Find where the given text appears and provide that cell's center as [X, Y] coordinate. 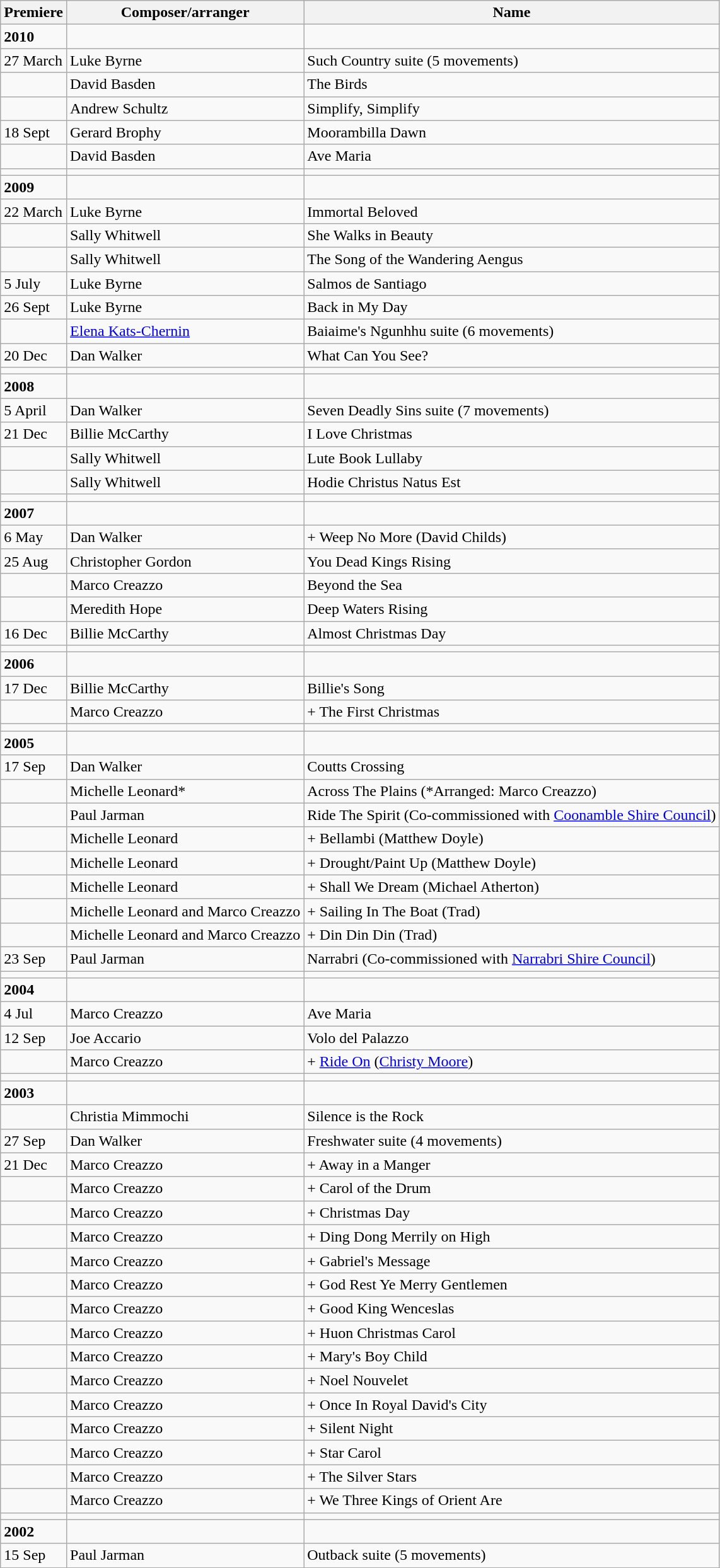
Narrabri (Co-commissioned with Narrabri Shire Council) [512, 959]
Across The Plains (*Arranged: Marco Creazzo) [512, 791]
2004 [34, 990]
Beyond the Sea [512, 585]
2005 [34, 743]
+ Shall We Dream (Michael Atherton) [512, 887]
Michelle Leonard* [185, 791]
Lute Book Lullaby [512, 458]
Gerard Brophy [185, 132]
Silence is the Rock [512, 1117]
Meredith Hope [185, 609]
Baiaime's Ngunhhu suite (6 movements) [512, 331]
Back in My Day [512, 308]
+ Sailing In The Boat (Trad) [512, 911]
18 Sept [34, 132]
+ Noel Nouvelet [512, 1381]
15 Sep [34, 1555]
Simplify, Simplify [512, 108]
+ God Rest Ye Merry Gentlemen [512, 1284]
Almost Christmas Day [512, 633]
2008 [34, 386]
Name [512, 13]
2010 [34, 37]
You Dead Kings Rising [512, 561]
22 March [34, 211]
Billie's Song [512, 688]
+ Once In Royal David's City [512, 1405]
+ Mary's Boy Child [512, 1357]
16 Dec [34, 633]
2006 [34, 664]
2002 [34, 1531]
Salmos de Santiago [512, 283]
Moorambilla Dawn [512, 132]
+ Huon Christmas Carol [512, 1333]
5 April [34, 410]
Premiere [34, 13]
2007 [34, 513]
Christopher Gordon [185, 561]
+ Ding Dong Merrily on High [512, 1237]
12 Sep [34, 1038]
2009 [34, 187]
+ Away in a Manger [512, 1165]
Composer/arranger [185, 13]
5 July [34, 283]
+ Gabriel's Message [512, 1260]
+ Good King Wenceslas [512, 1308]
I Love Christmas [512, 434]
She Walks in Beauty [512, 235]
The Song of the Wandering Aengus [512, 259]
20 Dec [34, 355]
The Birds [512, 84]
6 May [34, 537]
+ The First Christmas [512, 712]
Coutts Crossing [512, 767]
+ Ride On (Christy Moore) [512, 1062]
+ Bellambi (Matthew Doyle) [512, 839]
Andrew Schultz [185, 108]
4 Jul [34, 1014]
+ Din Din Din (Trad) [512, 935]
2003 [34, 1093]
23 Sep [34, 959]
+ Christmas Day [512, 1213]
Hodie Christus Natus Est [512, 482]
+ Star Carol [512, 1453]
Freshwater suite (4 movements) [512, 1141]
Joe Accario [185, 1038]
+ The Silver Stars [512, 1477]
27 Sep [34, 1141]
+ Silent Night [512, 1429]
+ We Three Kings of Orient Are [512, 1501]
Immortal Beloved [512, 211]
27 March [34, 61]
What Can You See? [512, 355]
Deep Waters Rising [512, 609]
17 Dec [34, 688]
+ Drought/Paint Up (Matthew Doyle) [512, 863]
25 Aug [34, 561]
17 Sep [34, 767]
Seven Deadly Sins suite (7 movements) [512, 410]
Elena Kats-Chernin [185, 331]
+ Carol of the Drum [512, 1189]
Volo del Palazzo [512, 1038]
Such Country suite (5 movements) [512, 61]
Outback suite (5 movements) [512, 1555]
Ride The Spirit (Co-commissioned with Coonamble Shire Council) [512, 815]
+ Weep No More (David Childs) [512, 537]
26 Sept [34, 308]
Christia Mimmochi [185, 1117]
